Search for the cell housing the specified text and yield its [X, Y] center coordinate. 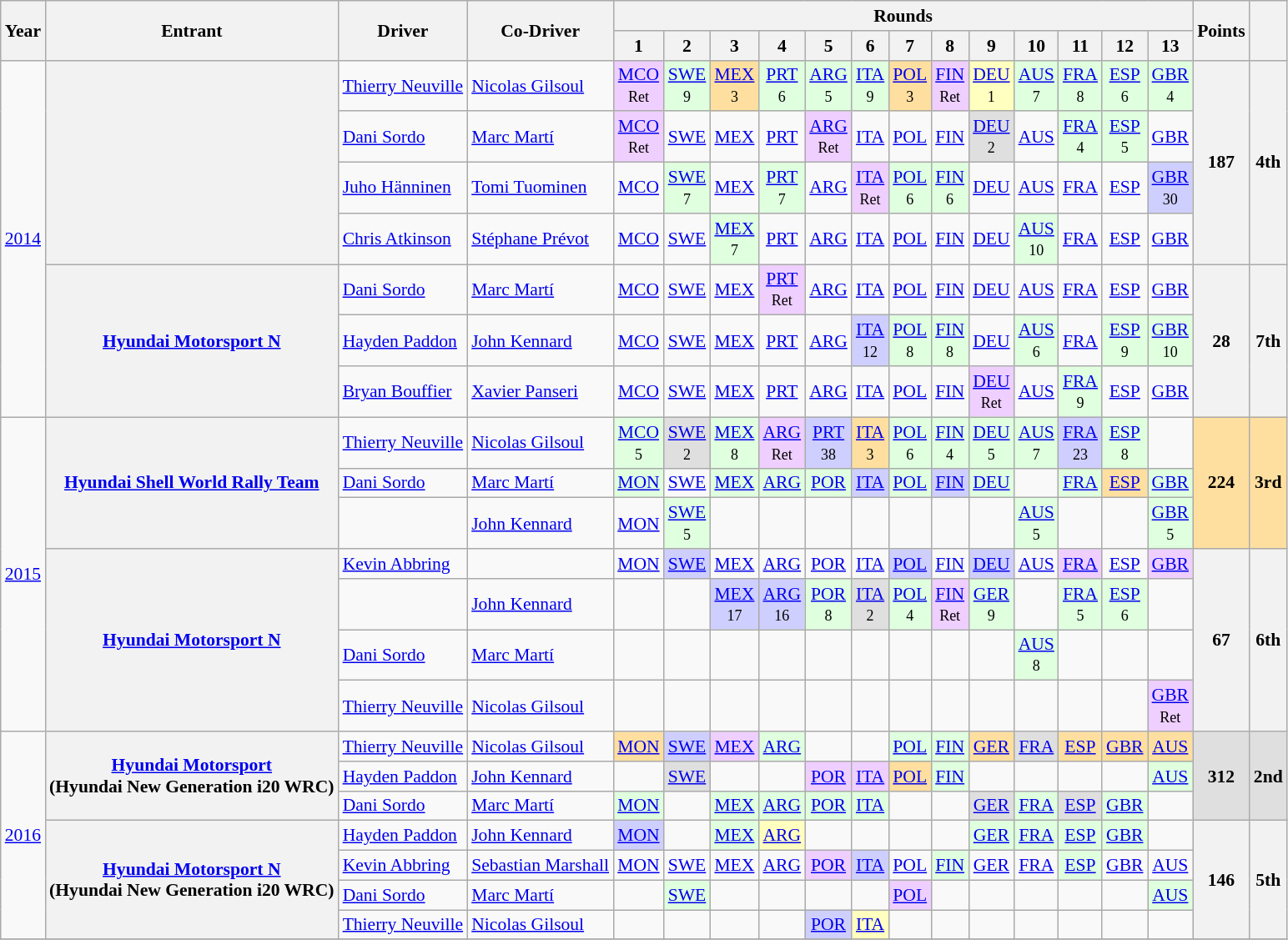
DEU5 [991, 442]
Driver [404, 30]
187 [1221, 162]
PRT38 [828, 442]
ITARet [870, 189]
FIN8 [949, 340]
1 [639, 46]
AUS10 [1036, 239]
PRT6 [782, 85]
SWE5 [687, 524]
MEX8 [734, 442]
8 [949, 46]
Hyundai Motorsport(Hyundai New Generation i20 WRC) [192, 776]
AUS8 [1036, 656]
Bryan Bouffier [404, 392]
2014 [23, 239]
12 [1124, 46]
ESP9 [1124, 340]
ITA3 [870, 442]
FRA8 [1080, 85]
5th [1268, 880]
AUS5 [1036, 524]
Stéphane Prévot [541, 239]
GBRRet [1171, 706]
2015 [23, 574]
POR8 [828, 604]
FIN4 [949, 442]
GER9 [991, 604]
POL3 [909, 85]
PRTRet [782, 290]
PRT7 [782, 189]
SWE2 [687, 442]
ARG5 [828, 85]
6th [1268, 641]
FIN6 [949, 189]
Xavier Panseri [541, 392]
Co-Driver [541, 30]
DEURet [991, 392]
DEU1 [991, 85]
146 [1221, 880]
2 [687, 46]
28 [1221, 340]
Points [1221, 30]
ITA9 [870, 85]
MEX17 [734, 604]
DEU2 [991, 137]
Year [23, 30]
312 [1221, 776]
Sebastian Marshall [541, 866]
11 [1080, 46]
6 [870, 46]
4 [782, 46]
FRA9 [1080, 392]
2016 [23, 836]
SWE9 [687, 85]
3rd [1268, 483]
GBR30 [1171, 189]
4th [1268, 162]
Hyundai Shell World Rally Team [192, 483]
SWE7 [687, 189]
GBR10 [1171, 340]
7 [909, 46]
Hyundai Motorsport N(Hyundai New Generation i20 WRC) [192, 880]
FRA4 [1080, 137]
5 [828, 46]
67 [1221, 641]
ESP8 [1124, 442]
224 [1221, 483]
FRA23 [1080, 442]
10 [1036, 46]
GBR4 [1171, 85]
GBR 5 [1171, 524]
Chris Atkinson [404, 239]
13 [1171, 46]
ITA12 [870, 340]
POL4 [909, 604]
MCO5 [639, 442]
ITA2 [870, 604]
Tomi Tuominen [541, 189]
2nd [1268, 776]
FRA5 [1080, 604]
Rounds [903, 16]
MEX3 [734, 85]
9 [991, 46]
3 [734, 46]
7th [1268, 340]
MEX7 [734, 239]
Entrant [192, 30]
ESP5 [1124, 137]
ARG16 [782, 604]
POL8 [909, 340]
Juho Hänninen [404, 189]
AUS6 [1036, 340]
